Return the [X, Y] coordinate for the center point of the cell that contains the specified text.  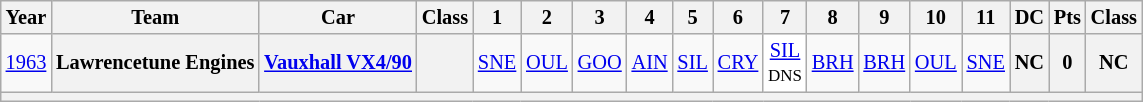
4 [650, 17]
DC [1030, 17]
2 [547, 17]
AIN [650, 63]
6 [738, 17]
CRY [738, 63]
11 [986, 17]
10 [936, 17]
Car [338, 17]
1 [497, 17]
GOO [600, 63]
1963 [26, 63]
Team [155, 17]
SIL [692, 63]
5 [692, 17]
9 [884, 17]
0 [1068, 63]
Vauxhall VX4/90 [338, 63]
Year [26, 17]
3 [600, 17]
7 [785, 17]
8 [833, 17]
Pts [1068, 17]
Lawrencetune Engines [155, 63]
SILDNS [785, 63]
